Provide the (x, y) coordinate of the cell's center where the given text is located.  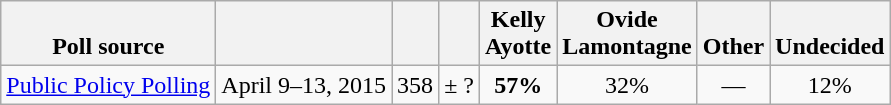
KellyAyotte (518, 34)
12% (830, 85)
Undecided (830, 34)
OvideLamontagne (627, 34)
Other (733, 34)
57% (518, 85)
Public Policy Polling (108, 85)
Poll source (108, 34)
358 (416, 85)
32% (627, 85)
April 9–13, 2015 (304, 85)
— (733, 85)
± ? (460, 85)
